From the cell containing the given text, extract its center point as [x, y] coordinate. 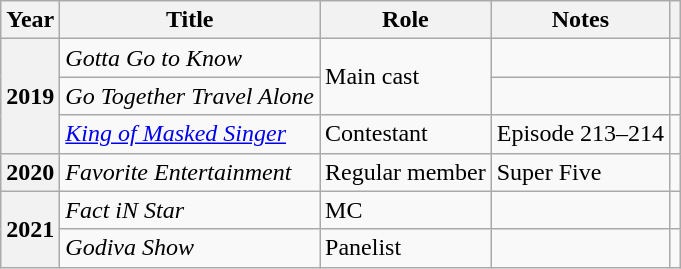
Episode 213–214 [580, 134]
Fact iN Star [190, 210]
Super Five [580, 172]
2021 [30, 229]
Godiva Show [190, 248]
MC [406, 210]
Contestant [406, 134]
Main cast [406, 77]
King of Masked Singer [190, 134]
2019 [30, 96]
Title [190, 20]
Favorite Entertainment [190, 172]
Regular member [406, 172]
Gotta Go to Know [190, 58]
Role [406, 20]
Notes [580, 20]
Go Together Travel Alone [190, 96]
2020 [30, 172]
Year [30, 20]
Panelist [406, 248]
